For the text-containing cell, return its midpoint in (X, Y) coordinate format. 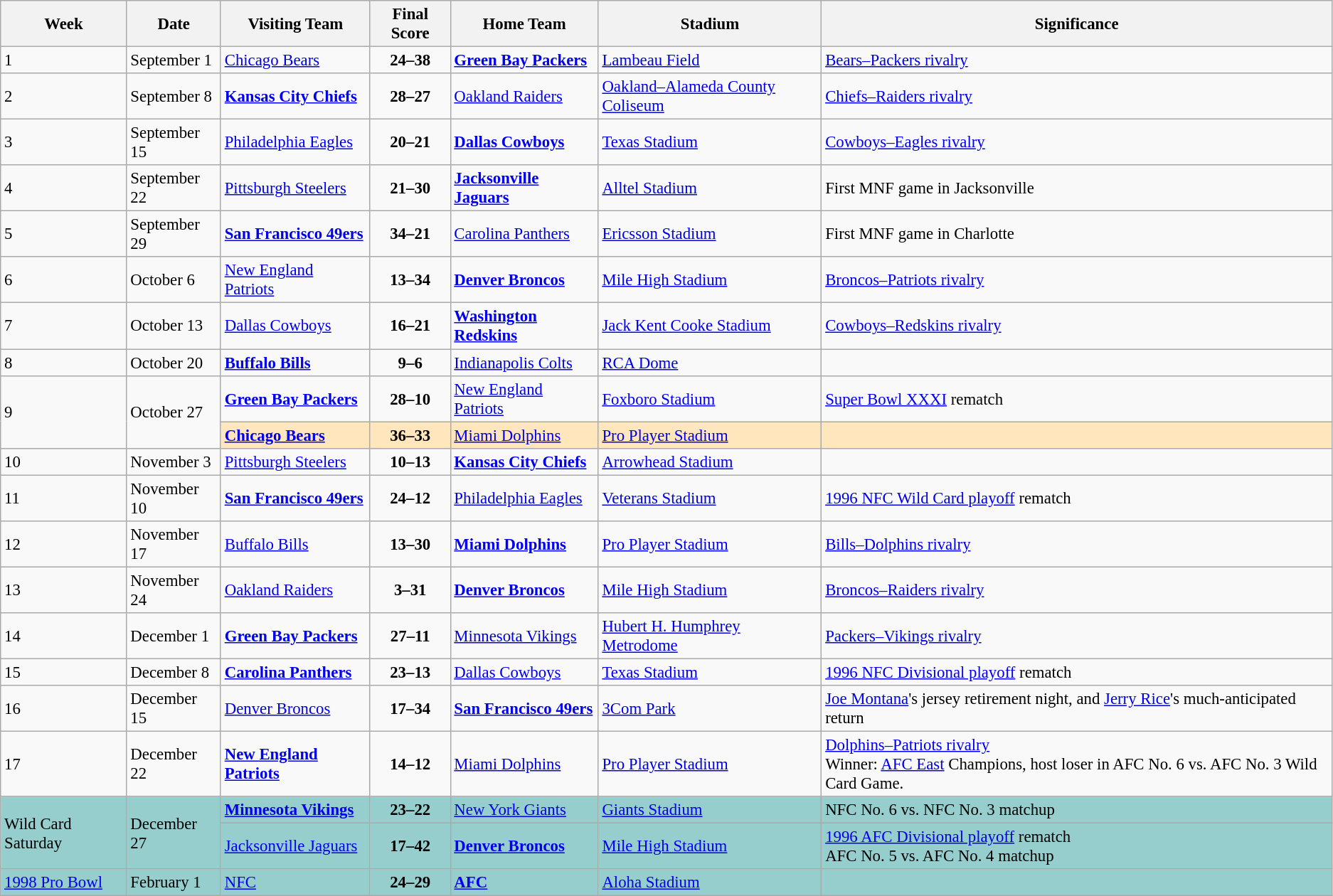
November 3 (174, 462)
9–6 (410, 363)
14 (64, 636)
November 10 (174, 498)
First MNF game in Jacksonville (1077, 188)
Wild Card Saturday (64, 833)
14–12 (410, 764)
1 (64, 60)
13 (64, 590)
December 22 (174, 764)
Home Team (524, 24)
Lambeau Field (710, 60)
1998 Pro Bowl (64, 882)
24–38 (410, 60)
34–21 (410, 235)
1996 NFC Wild Card playoff rematch (1077, 498)
RCA Dome (710, 363)
9 (64, 412)
10 (64, 462)
September 15 (174, 142)
Ericsson Stadium (710, 235)
New York Giants (524, 810)
October 20 (174, 363)
13–30 (410, 545)
December 1 (174, 636)
3–31 (410, 590)
Final Score (410, 24)
Cowboys–Eagles rivalry (1077, 142)
September 1 (174, 60)
November 17 (174, 545)
16–21 (410, 326)
6 (64, 280)
December 15 (174, 708)
13–34 (410, 280)
Dolphins–Patriots rivalryWinner: AFC East Champions, host loser in AFC No. 6 vs. AFC No. 3 Wild Card Game. (1077, 764)
Bills–Dolphins rivalry (1077, 545)
February 1 (174, 882)
First MNF game in Charlotte (1077, 235)
Giants Stadium (710, 810)
Chiefs–Raiders rivalry (1077, 97)
Indianapolis Colts (524, 363)
Super Bowl XXXI rematch (1077, 398)
Cowboys–Redskins rivalry (1077, 326)
September 29 (174, 235)
17–42 (410, 846)
Week (64, 24)
Hubert H. Humphrey Metrodome (710, 636)
Foxboro Stadium (710, 398)
15 (64, 672)
1996 AFC Divisional playoff rematchAFC No. 5 vs. AFC No. 4 matchup (1077, 846)
28–27 (410, 97)
3 (64, 142)
October 13 (174, 326)
Broncos–Raiders rivalry (1077, 590)
October 27 (174, 412)
23–13 (410, 672)
NFC No. 6 vs. NFC No. 3 matchup (1077, 810)
November 24 (174, 590)
23–22 (410, 810)
December 27 (174, 833)
Jack Kent Cooke Stadium (710, 326)
11 (64, 498)
17 (64, 764)
28–10 (410, 398)
17–34 (410, 708)
27–11 (410, 636)
Significance (1077, 24)
Veterans Stadium (710, 498)
5 (64, 235)
8 (64, 363)
24–29 (410, 882)
NFC (295, 882)
20–21 (410, 142)
October 6 (174, 280)
Washington Redskins (524, 326)
4 (64, 188)
2 (64, 97)
12 (64, 545)
16 (64, 708)
Oakland–Alameda County Coliseum (710, 97)
Date (174, 24)
1996 NFC Divisional playoff rematch (1077, 672)
36–33 (410, 435)
Aloha Stadium (710, 882)
Broncos–Patriots rivalry (1077, 280)
Visiting Team (295, 24)
3Com Park (710, 708)
24–12 (410, 498)
September 8 (174, 97)
7 (64, 326)
Arrowhead Stadium (710, 462)
Joe Montana's jersey retirement night, and Jerry Rice's much-anticipated return (1077, 708)
September 22 (174, 188)
Packers–Vikings rivalry (1077, 636)
Alltel Stadium (710, 188)
Bears–Packers rivalry (1077, 60)
21–30 (410, 188)
Stadium (710, 24)
December 8 (174, 672)
10–13 (410, 462)
AFC (524, 882)
